Determine the (X, Y) coordinate at the center of the cell enclosing the given text.  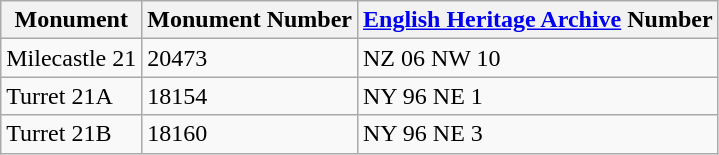
20473 (250, 58)
Milecastle 21 (72, 58)
Monument Number (250, 20)
English Heritage Archive Number (538, 20)
NZ 06 NW 10 (538, 58)
NY 96 NE 1 (538, 96)
Monument (72, 20)
18160 (250, 134)
Turret 21B (72, 134)
NY 96 NE 3 (538, 134)
18154 (250, 96)
Turret 21A (72, 96)
